Find where the given text appears and provide that cell's center as (X, Y) coordinate. 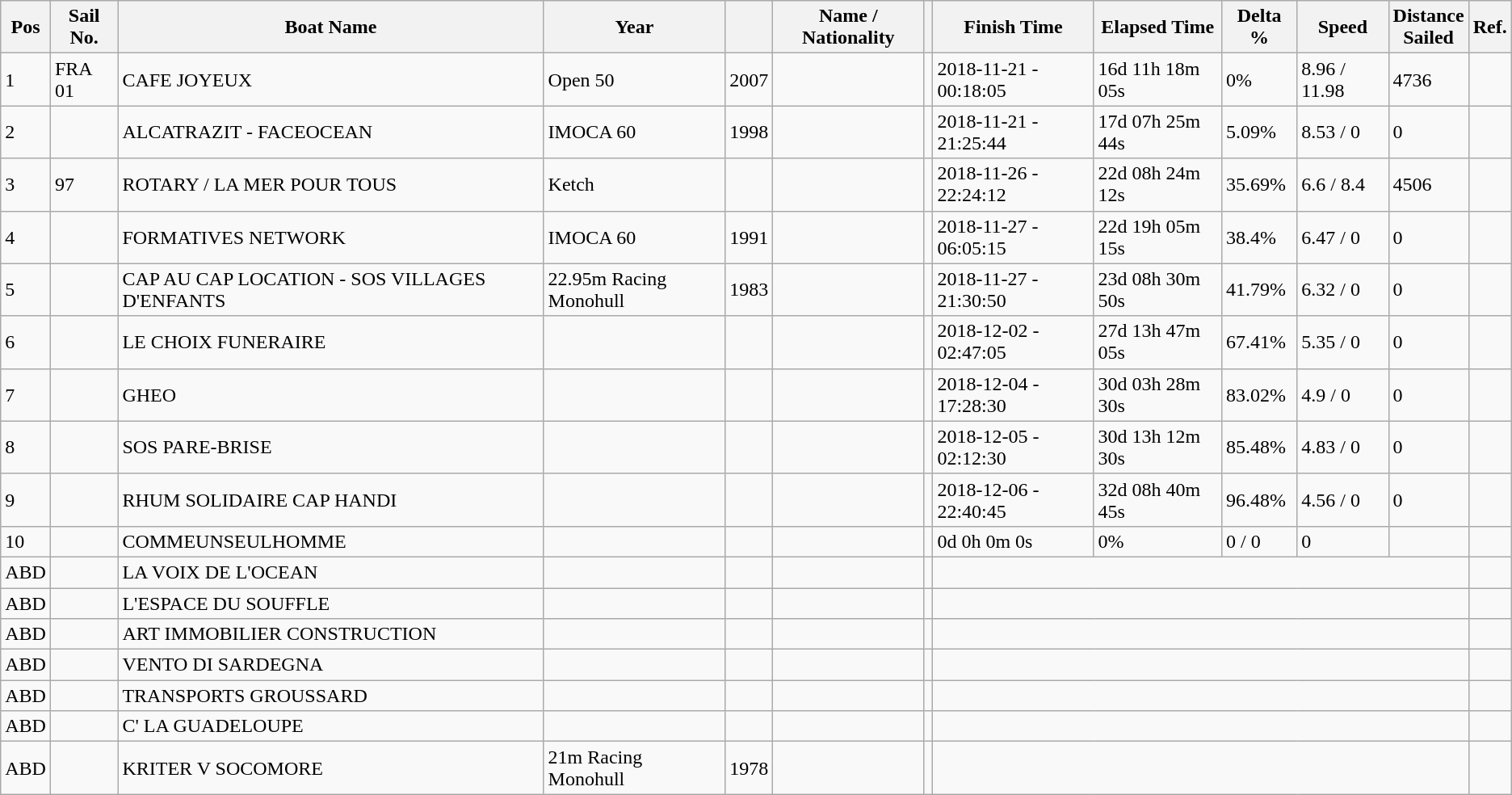
8.96 / 11.98 (1342, 79)
2018-11-27 - 21:30:50 (1013, 289)
1991 (750, 238)
2007 (750, 79)
CAFE JOYEUX (331, 79)
2018-12-02 - 02:47:05 (1013, 343)
Sail No. (84, 27)
4.83 / 0 (1342, 448)
4736 (1428, 79)
Boat Name (331, 27)
1978 (750, 768)
41.79% (1258, 289)
KRITER V SOCOMORE (331, 768)
0 / 0 (1258, 541)
8 (26, 448)
30d 03h 28m 30s (1157, 394)
Elapsed Time (1157, 27)
Delta % (1258, 27)
6.47 / 0 (1342, 238)
4.9 / 0 (1342, 394)
SOS PARE-BRISE (331, 448)
2018-12-06 - 22:40:45 (1013, 499)
ALCATRAZIT - FACEOCEAN (331, 132)
0d 0h 0m 0s (1013, 541)
1998 (750, 132)
4.56 / 0 (1342, 499)
LA VOIX DE L'OCEAN (331, 572)
Name / Nationality (848, 27)
22.95m Racing Monohull (635, 289)
Pos (26, 27)
LE CHOIX FUNERAIRE (331, 343)
4506 (1428, 184)
5 (26, 289)
Year (635, 27)
27d 13h 47m 05s (1157, 343)
2018-11-26 - 22:24:12 (1013, 184)
2018-11-21 - 00:18:05 (1013, 79)
2018-12-04 - 17:28:30 (1013, 394)
Ketch (635, 184)
Finish Time (1013, 27)
RHUM SOLIDAIRE CAP HANDI (331, 499)
38.4% (1258, 238)
4 (26, 238)
16d 11h 18m 05s (1157, 79)
2018-11-27 - 06:05:15 (1013, 238)
VENTO DI SARDEGNA (331, 665)
6.6 / 8.4 (1342, 184)
30d 13h 12m 30s (1157, 448)
85.48% (1258, 448)
8.53 / 0 (1342, 132)
21m Racing Monohull (635, 768)
2018-12-05 - 02:12:30 (1013, 448)
L'ESPACE DU SOUFFLE (331, 604)
17d 07h 25m 44s (1157, 132)
5.35 / 0 (1342, 343)
5.09% (1258, 132)
6.32 / 0 (1342, 289)
22d 19h 05m 15s (1157, 238)
23d 08h 30m 50s (1157, 289)
1 (26, 79)
32d 08h 40m 45s (1157, 499)
ART IMMOBILIER CONSTRUCTION (331, 634)
GHEO (331, 394)
83.02% (1258, 394)
FRA 01 (84, 79)
COMMEUNSEULHOMME (331, 541)
10 (26, 541)
7 (26, 394)
96.48% (1258, 499)
67.41% (1258, 343)
FORMATIVES NETWORK (331, 238)
1983 (750, 289)
Ref. (1489, 27)
Speed (1342, 27)
Open 50 (635, 79)
TRANSPORTS GROUSSARD (331, 696)
9 (26, 499)
ROTARY / LA MER POUR TOUS (331, 184)
97 (84, 184)
6 (26, 343)
3 (26, 184)
22d 08h 24m 12s (1157, 184)
CAP AU CAP LOCATION - SOS VILLAGES D'ENFANTS (331, 289)
2 (26, 132)
2018-11-21 - 21:25:44 (1013, 132)
35.69% (1258, 184)
C' LA GUADELOUPE (331, 726)
Distance Sailed (1428, 27)
